For the text-containing cell, return its midpoint in [x, y] coordinate format. 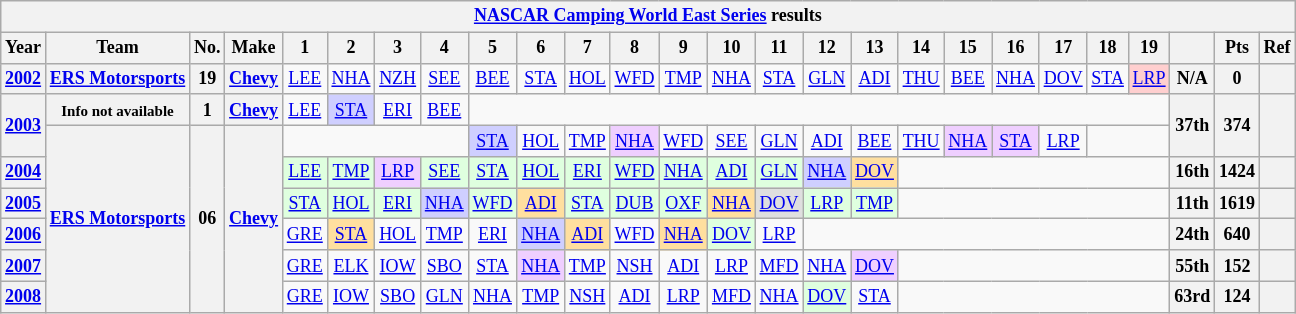
DUB [634, 204]
17 [1063, 48]
1424 [1238, 172]
2008 [24, 296]
7 [587, 48]
5 [492, 48]
12 [827, 48]
1619 [1238, 204]
2006 [24, 234]
15 [968, 48]
No. [208, 48]
6 [541, 48]
Info not available [117, 110]
ELK [351, 266]
16th [1192, 172]
152 [1238, 266]
374 [1238, 125]
18 [1108, 48]
55th [1192, 266]
4 [444, 48]
9 [684, 48]
Ref [1277, 48]
16 [1016, 48]
13 [875, 48]
2003 [24, 125]
NASCAR Camping World East Series results [648, 16]
2005 [24, 204]
124 [1238, 296]
14 [921, 48]
2004 [24, 172]
2002 [24, 78]
2 [351, 48]
3 [398, 48]
10 [732, 48]
Pts [1238, 48]
Team [117, 48]
8 [634, 48]
0 [1238, 78]
Make [254, 48]
640 [1238, 234]
24th [1192, 234]
11 [779, 48]
Year [24, 48]
37th [1192, 125]
63rd [1192, 296]
OXF [684, 204]
NZH [398, 78]
2007 [24, 266]
06 [208, 218]
11th [1192, 204]
N/A [1192, 78]
